Detect which cell encompasses the target text, then output its [x, y] center coordinate. 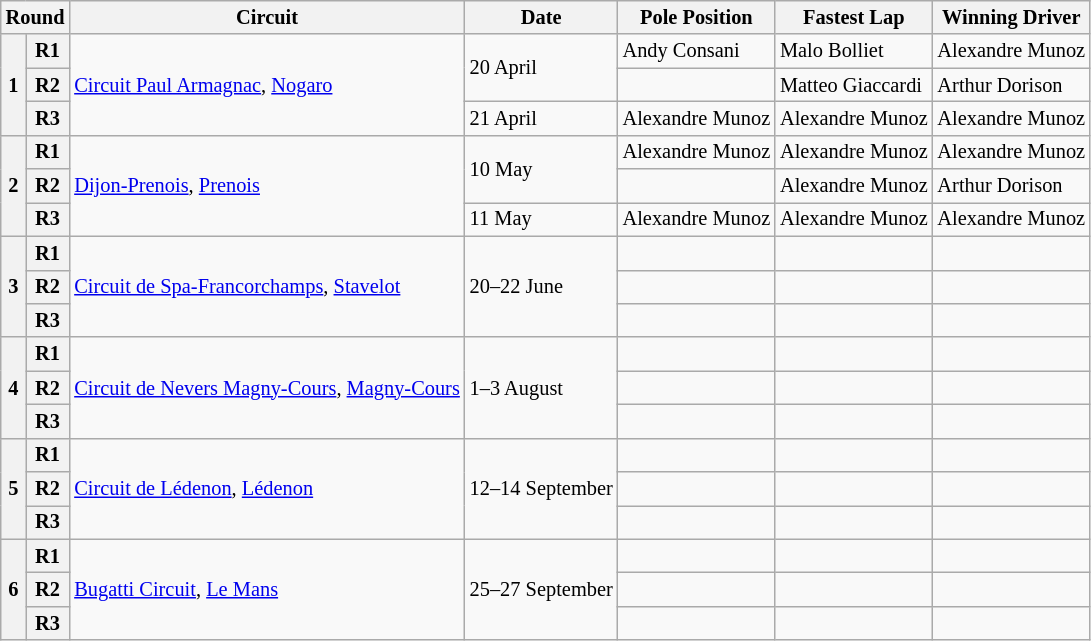
1–3 August [542, 388]
10 May [542, 168]
25–27 September [542, 590]
Circuit de Nevers Magny-Cours, Magny-Cours [266, 388]
Dijon-Prenois, Prenois [266, 186]
4 [14, 388]
3 [14, 286]
20 April [542, 68]
Matteo Giaccardi [854, 85]
Andy Consani [696, 51]
21 April [542, 118]
Circuit [266, 17]
6 [14, 590]
Circuit de Spa-Francorchamps, Stavelot [266, 286]
Malo Bolliet [854, 51]
Circuit de Lédenon, Lédenon [266, 488]
2 [14, 186]
Fastest Lap [854, 17]
Pole Position [696, 17]
11 May [542, 219]
Bugatti Circuit, Le Mans [266, 590]
Circuit Paul Armagnac, Nogaro [266, 84]
1 [14, 84]
Round [36, 17]
Winning Driver [1012, 17]
12–14 September [542, 488]
Date [542, 17]
5 [14, 488]
20–22 June [542, 286]
